Find where the given text appears and provide that cell's center as (x, y) coordinate. 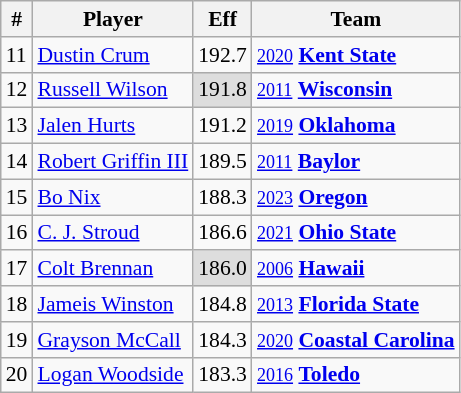
186.0 (222, 269)
C. J. Stroud (112, 233)
183.3 (222, 375)
Team (356, 19)
Jameis Winston (112, 304)
2011 Baylor (356, 162)
Logan Woodside (112, 375)
Dustin Crum (112, 55)
12 (17, 90)
Jalen Hurts (112, 126)
Bo Nix (112, 197)
13 (17, 126)
2023 Oregon (356, 197)
Russell Wilson (112, 90)
2021 Ohio State (356, 233)
17 (17, 269)
2006 Hawaii (356, 269)
191.2 (222, 126)
189.5 (222, 162)
2011 Wisconsin (356, 90)
184.8 (222, 304)
Eff (222, 19)
2016 Toledo (356, 375)
18 (17, 304)
2019 Oklahoma (356, 126)
Robert Griffin III (112, 162)
19 (17, 340)
11 (17, 55)
192.7 (222, 55)
Grayson McCall (112, 340)
Colt Brennan (112, 269)
2013 Florida State (356, 304)
2020 Kent State (356, 55)
Player (112, 19)
# (17, 19)
16 (17, 233)
2020 Coastal Carolina (356, 340)
191.8 (222, 90)
20 (17, 375)
15 (17, 197)
186.6 (222, 233)
14 (17, 162)
184.3 (222, 340)
188.3 (222, 197)
